Capture the cell that displays the provided text and extract its (X, Y) central coordinate. 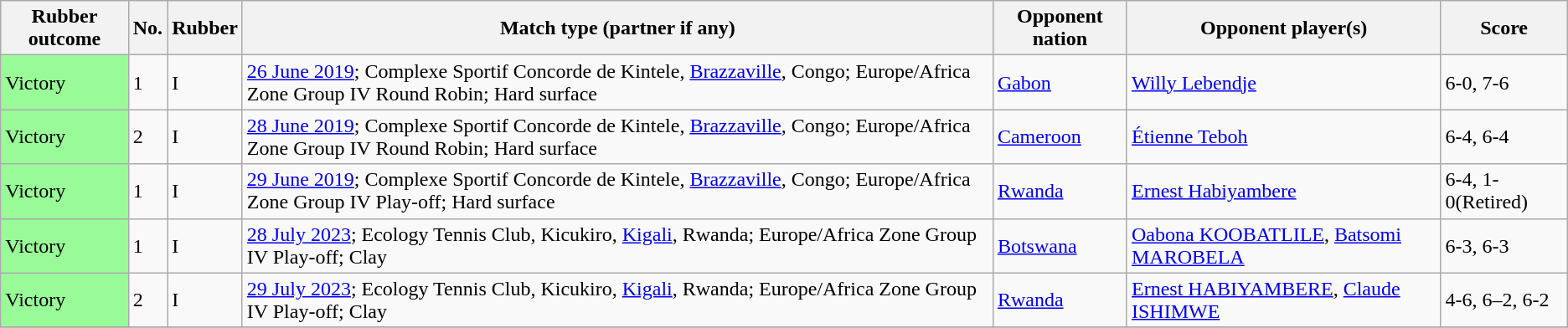
Oabona KOOBATLILE, Batsomi MAROBELA (1283, 246)
Gabon (1060, 82)
26 June 2019; Complexe Sportif Concorde de Kintele, Brazzaville, Congo; Europe/Africa Zone Group IV Round Robin; Hard surface (617, 82)
28 June 2019; Complexe Sportif Concorde de Kintele, Brazzaville, Congo; Europe/Africa Zone Group IV Round Robin; Hard surface (617, 137)
Opponent nation (1060, 28)
6-4, 1-0(Retired) (1504, 191)
Opponent player(s) (1283, 28)
Étienne Teboh (1283, 137)
Rubber (205, 28)
Rubber outcome (64, 28)
Ernest Habiyambere (1283, 191)
4-6, 6–2, 6-2 (1504, 300)
Botswana (1060, 246)
No. (147, 28)
Ernest HABIYAMBERE, Claude ISHIMWE (1283, 300)
6-4, 6-4 (1504, 137)
29 July 2023; Ecology Tennis Club, Kicukiro, Kigali, Rwanda; Europe/Africa Zone Group IV Play-off; Clay (617, 300)
Cameroon (1060, 137)
Score (1504, 28)
6-3, 6-3 (1504, 246)
28 July 2023; Ecology Tennis Club, Kicukiro, Kigali, Rwanda; Europe/Africa Zone Group IV Play-off; Clay (617, 246)
29 June 2019; Complexe Sportif Concorde de Kintele, Brazzaville, Congo; Europe/Africa Zone Group IV Play-off; Hard surface (617, 191)
Match type (partner if any) (617, 28)
6-0, 7-6 (1504, 82)
Willy Lebendje (1283, 82)
